From the cell containing the given text, extract its center point as [X, Y] coordinate. 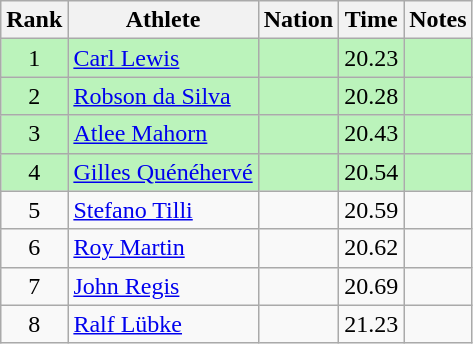
8 [34, 324]
20.69 [372, 286]
Gilles Quénéhervé [163, 172]
John Regis [163, 286]
Roy Martin [163, 248]
21.23 [372, 324]
20.23 [372, 58]
20.43 [372, 134]
6 [34, 248]
2 [34, 96]
Notes [438, 20]
Athlete [163, 20]
3 [34, 134]
Ralf Lübke [163, 324]
Robson da Silva [163, 96]
5 [34, 210]
Stefano Tilli [163, 210]
7 [34, 286]
Carl Lewis [163, 58]
Atlee Mahorn [163, 134]
Rank [34, 20]
20.62 [372, 248]
20.54 [372, 172]
4 [34, 172]
1 [34, 58]
Nation [298, 20]
Time [372, 20]
20.59 [372, 210]
20.28 [372, 96]
